Extract the (x, y) coordinate from the center of the cell holding the provided text.  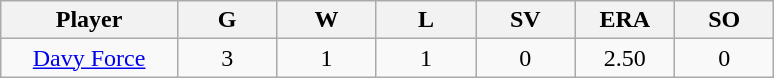
L (426, 20)
W (326, 20)
Player (90, 20)
SV (526, 20)
G (226, 20)
Davy Force (90, 58)
3 (226, 58)
SO (724, 20)
2.50 (624, 58)
ERA (624, 20)
